Pinpoint the cell where the given text exists, returning its (X, Y) midpoint coordinate. 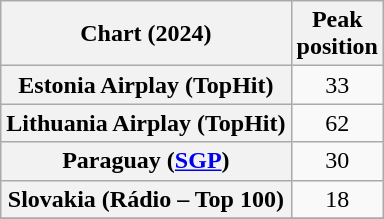
Peakposition (337, 34)
Estonia Airplay (TopHit) (146, 85)
Paraguay (SGP) (146, 161)
30 (337, 161)
33 (337, 85)
Slovakia (Rádio – Top 100) (146, 199)
Chart (2024) (146, 34)
62 (337, 123)
18 (337, 199)
Lithuania Airplay (TopHit) (146, 123)
